Detect which cell encompasses the target text, then output its [X, Y] center coordinate. 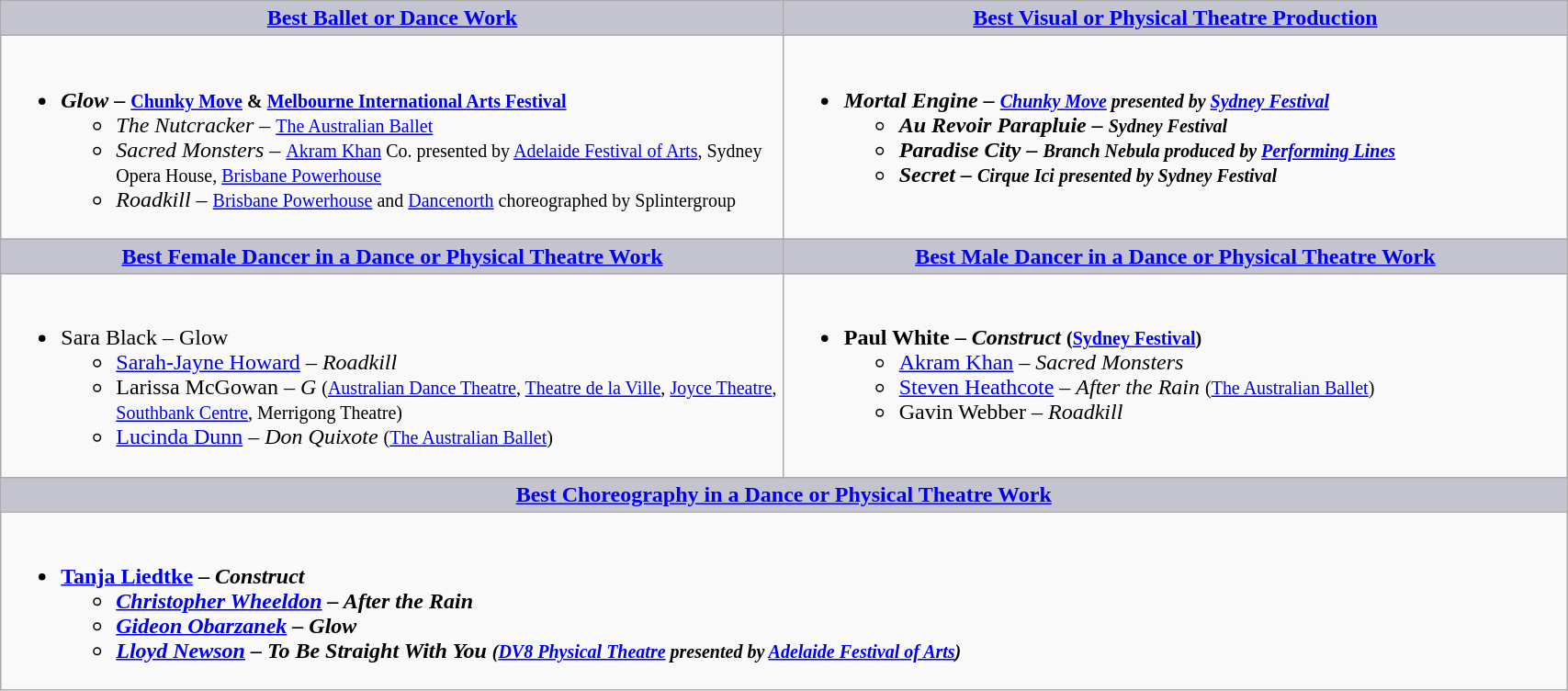
Best Male Dancer in a Dance or Physical Theatre Work [1175, 256]
Best Female Dancer in a Dance or Physical Theatre Work [392, 256]
Best Choreography in a Dance or Physical Theatre Work [784, 494]
Paul White – Construct (Sydney Festival)Akram Khan – Sacred MonstersSteven Heathcote – After the Rain (The Australian Ballet)Gavin Webber – Roadkill [1175, 375]
Best Visual or Physical Theatre Production [1175, 18]
Best Ballet or Dance Work [392, 18]
